Find where the given text appears and provide that cell's center as (x, y) coordinate. 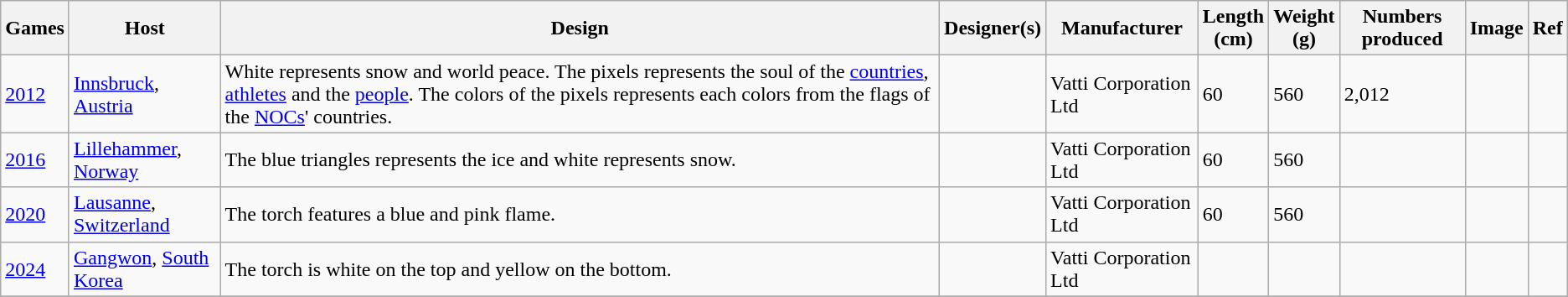
2020 (35, 215)
The torch is white on the top and yellow on the bottom. (580, 268)
Numbers produced (1402, 29)
Image (1496, 29)
2012 (35, 94)
Length(cm) (1233, 29)
The torch features a blue and pink flame. (580, 215)
2,012 (1402, 94)
2016 (35, 159)
Games (35, 29)
The blue triangles represents the ice and white represents snow. (580, 159)
Manufacturer (1122, 29)
2024 (35, 268)
Design (580, 29)
Weight(g) (1304, 29)
Ref (1548, 29)
Lillehammer, Norway (144, 159)
Innsbruck, Austria (144, 94)
Designer(s) (993, 29)
Gangwon, South Korea (144, 268)
Lausanne, Switzerland (144, 215)
Host (144, 29)
